Locate the cell with the specified text and output its (X, Y) center coordinate. 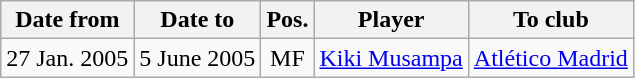
5 June 2005 (198, 58)
Date to (198, 20)
Atlético Madrid (550, 58)
Pos. (288, 20)
Kiki Musampa (391, 58)
Date from (68, 20)
MF (288, 58)
27 Jan. 2005 (68, 58)
Player (391, 20)
To club (550, 20)
